Provide the [X, Y] coordinate of the cell's center where the given text is located.  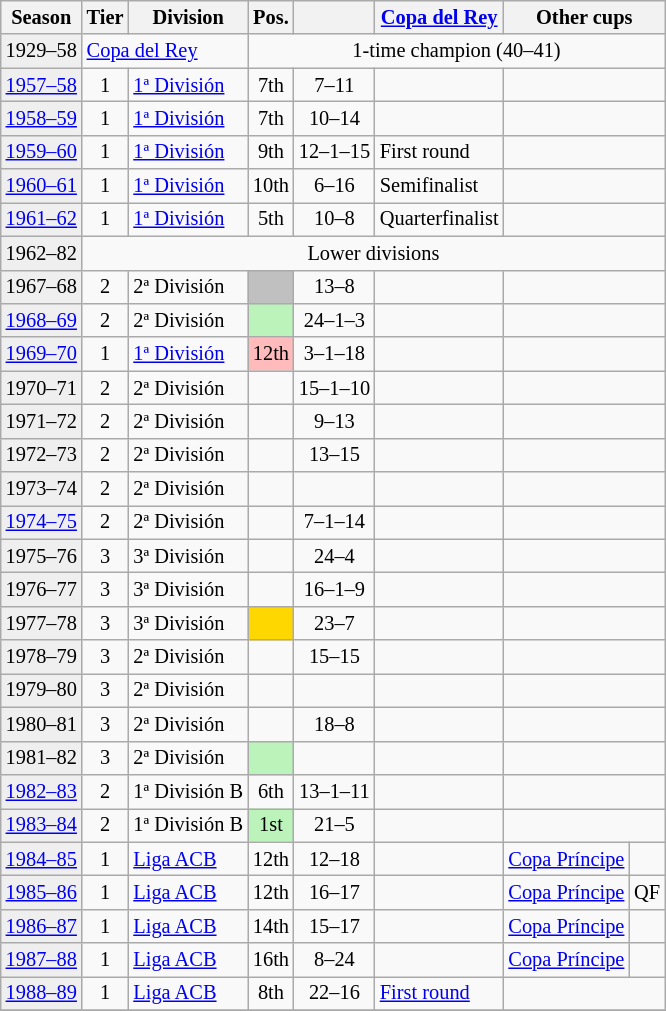
21–5 [334, 825]
12–1–15 [334, 152]
1974–75 [42, 522]
1962–82 [42, 253]
23–7 [334, 623]
16th [271, 960]
1988–89 [42, 993]
24–4 [334, 556]
1959–60 [42, 152]
16–1–9 [334, 589]
1960–61 [42, 186]
5th [271, 219]
9–13 [334, 421]
1961–62 [42, 219]
8–24 [334, 960]
1st [271, 825]
1957–58 [42, 85]
8th [271, 993]
1976–77 [42, 589]
18–8 [334, 724]
1975–76 [42, 556]
Other cups [584, 17]
1982–83 [42, 791]
1987–88 [42, 960]
13–8 [334, 287]
Division [188, 17]
1983–84 [42, 825]
22–16 [334, 993]
1984–85 [42, 859]
Season [42, 17]
10–14 [334, 118]
1978–79 [42, 657]
14th [271, 926]
9th [271, 152]
1-time champion (40–41) [456, 51]
1981–82 [42, 758]
7–11 [334, 85]
13–15 [334, 455]
16–17 [334, 892]
13–1–11 [334, 791]
15–1–10 [334, 388]
1977–78 [42, 623]
1969–70 [42, 354]
1967–68 [42, 287]
15–15 [334, 657]
1958–59 [42, 118]
1979–80 [42, 690]
10th [271, 186]
1971–72 [42, 421]
12–18 [334, 859]
10–8 [334, 219]
15–17 [334, 926]
Quarterfinalist [440, 219]
QF [647, 892]
6th [271, 791]
24–1–3 [334, 320]
3–1–18 [334, 354]
1986–87 [42, 926]
1929–58 [42, 51]
Tier [106, 17]
1972–73 [42, 455]
1973–74 [42, 489]
1980–81 [42, 724]
1968–69 [42, 320]
6–16 [334, 186]
1985–86 [42, 892]
Pos. [271, 17]
1970–71 [42, 388]
Semifinalist [440, 186]
Lower divisions [374, 253]
7–1–14 [334, 522]
